Pinpoint the cell where the given text exists, returning its (X, Y) midpoint coordinate. 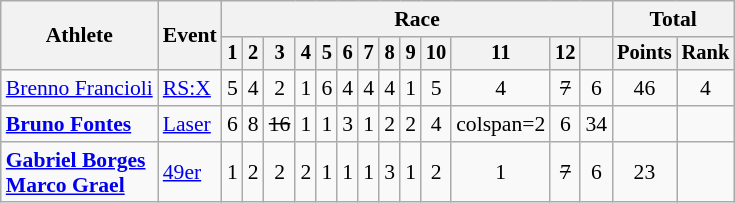
16 (280, 124)
49er (190, 172)
Total (673, 19)
Gabriel BorgesMarco Grael (80, 172)
RS:X (190, 88)
Bruno Fontes (80, 124)
Laser (190, 124)
10 (436, 54)
Race (417, 19)
colspan=2 (500, 124)
Brenno Francioli (80, 88)
Rank (706, 54)
Points (644, 54)
Athlete (80, 36)
23 (644, 172)
12 (565, 54)
46 (644, 88)
11 (500, 54)
34 (596, 124)
Event (190, 36)
9 (410, 54)
